Capture the cell that displays the provided text and extract its [X, Y] central coordinate. 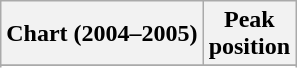
Chart (2004–2005) [102, 34]
Peakposition [249, 34]
